Pinpoint the cell where the given text exists, returning its [X, Y] midpoint coordinate. 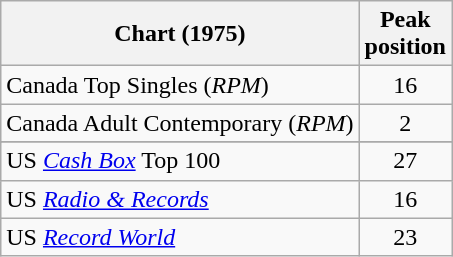
23 [405, 237]
Canada Adult Contemporary (RPM) [180, 123]
US Radio & Records [180, 199]
Canada Top Singles (RPM) [180, 85]
US Record World [180, 237]
Peakposition [405, 34]
Chart (1975) [180, 34]
US Cash Box Top 100 [180, 161]
2 [405, 123]
27 [405, 161]
